Identify which cell holds the provided text, then report its [X, Y] central coordinate. 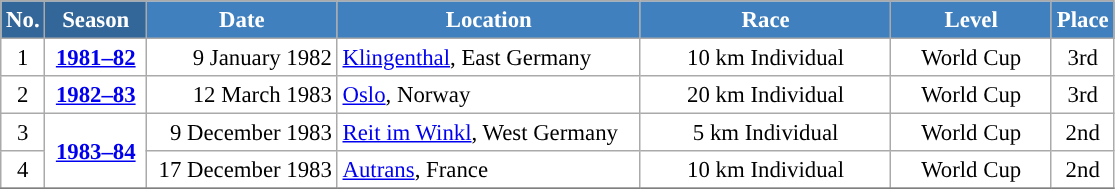
Reit im Winkl, West Germany [488, 133]
Level [972, 20]
2 [23, 95]
Klingenthal, East Germany [488, 58]
12 March 1983 [242, 95]
Oslo, Norway [488, 95]
1983–84 [96, 152]
3 [23, 133]
1982–83 [96, 95]
17 December 1983 [242, 170]
Autrans, France [488, 170]
Place [1082, 20]
9 January 1982 [242, 58]
1981–82 [96, 58]
Race [766, 20]
Season [96, 20]
9 December 1983 [242, 133]
4 [23, 170]
20 km Individual [766, 95]
No. [23, 20]
1 [23, 58]
5 km Individual [766, 133]
Location [488, 20]
Date [242, 20]
